Identify which cell holds the provided text, then report its [x, y] central coordinate. 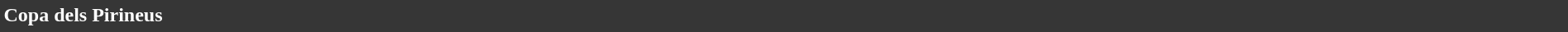
Copa dels Pirineus [784, 15]
